Extract the [x, y] coordinate from the center of the cell holding the provided text.  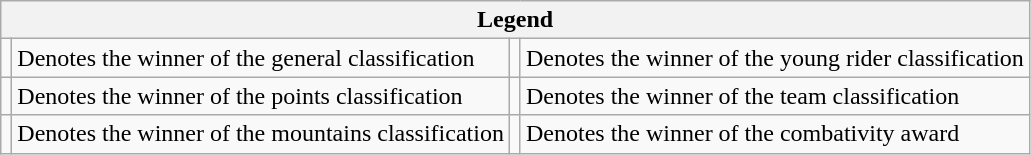
Denotes the winner of the mountains classification [261, 134]
Denotes the winner of the team classification [774, 96]
Denotes the winner of the young rider classification [774, 58]
Legend [516, 20]
Denotes the winner of the general classification [261, 58]
Denotes the winner of the combativity award [774, 134]
Denotes the winner of the points classification [261, 96]
